Search for the cell housing the specified text and yield its (x, y) center coordinate. 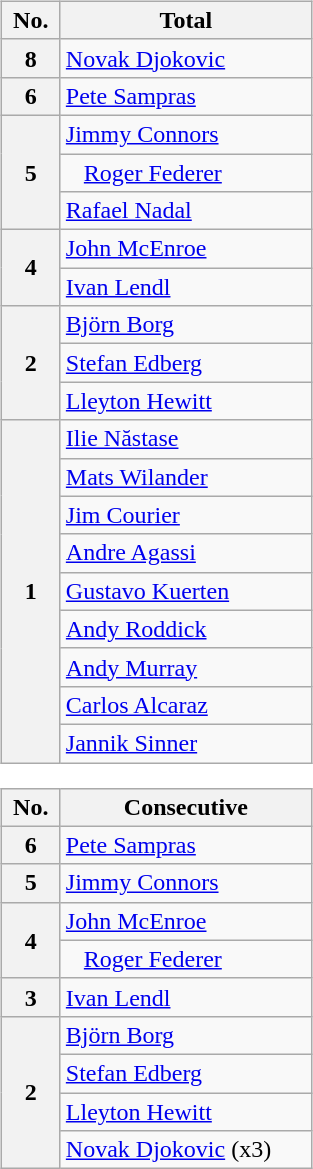
Andre Agassi (186, 553)
Jannik Sinner (186, 743)
Rafael Nadal (186, 211)
Novak Djokovic (186, 58)
1 (30, 592)
Mats Wilander (186, 477)
Carlos Alcaraz (186, 705)
Andy Murray (186, 667)
Total (186, 20)
3 (30, 997)
Jim Courier (186, 515)
Consecutive (186, 807)
8 (30, 58)
Gustavo Kuerten (186, 591)
Andy Roddick (186, 629)
Ilie Năstase (186, 439)
Novak Djokovic (x3) (186, 1150)
